Identify which cell holds the provided text, then report its (X, Y) central coordinate. 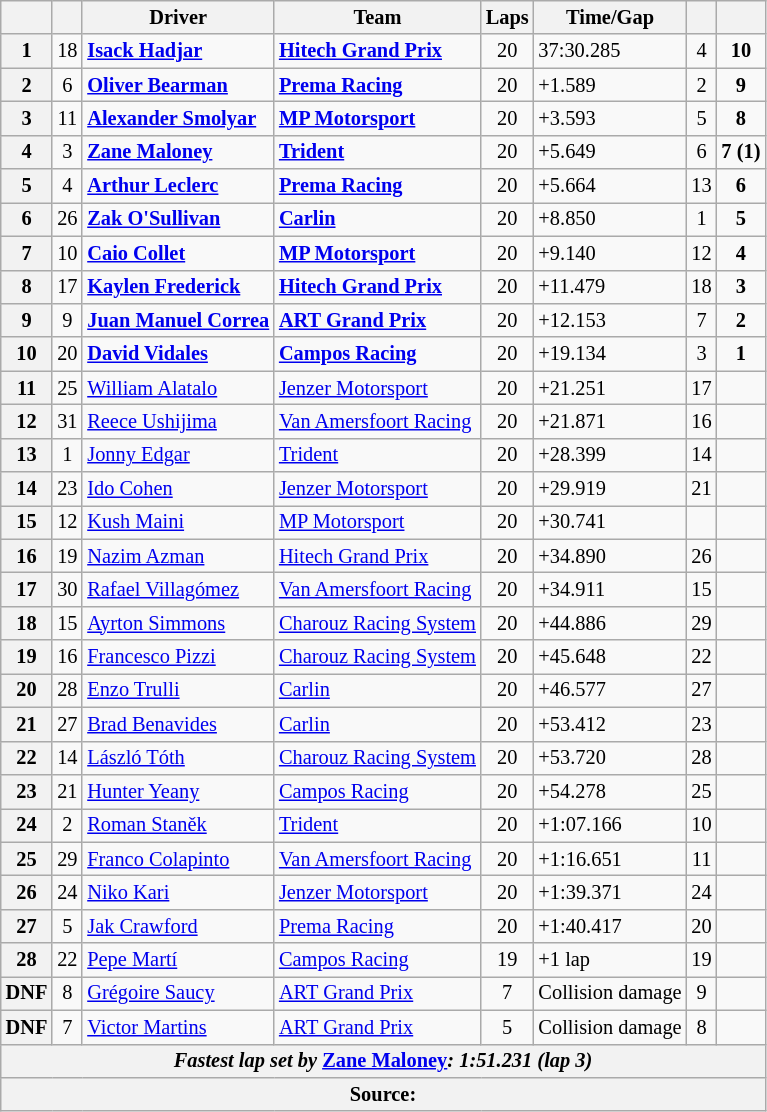
Kaylen Frederick (178, 287)
David Vidales (178, 354)
+8.850 (610, 219)
+11.479 (610, 287)
30 (67, 589)
+44.886 (610, 623)
Isack Hadjar (178, 51)
Source: (384, 1094)
+5.649 (610, 152)
+28.399 (610, 455)
+1:07.166 (610, 825)
Enzo Trulli (178, 690)
+34.890 (610, 556)
+1 lap (610, 960)
31 (67, 421)
Niko Kari (178, 892)
Time/Gap (610, 17)
+1.589 (610, 85)
Ayrton Simmons (178, 623)
Arthur Leclerc (178, 186)
Jonny Edgar (178, 455)
Nazim Azman (178, 556)
Alexander Smolyar (178, 118)
+1:40.417 (610, 926)
Driver (178, 17)
Brad Benavides (178, 724)
37:30.285 (610, 51)
Oliver Bearman (178, 85)
+5.664 (610, 186)
+34.911 (610, 589)
+29.919 (610, 489)
+9.140 (610, 253)
+30.741 (610, 522)
Laps (508, 17)
Juan Manuel Correa (178, 320)
Ido Cohen (178, 489)
+3.593 (610, 118)
William Alatalo (178, 388)
Roman Staněk (178, 825)
+21.871 (610, 421)
+21.251 (610, 388)
+1:16.651 (610, 859)
+53.720 (610, 758)
Pepe Martí (178, 960)
Kush Maini (178, 522)
+1:39.371 (610, 892)
Francesco Pizzi (178, 657)
Jak Crawford (178, 926)
Zak O'Sullivan (178, 219)
+12.153 (610, 320)
+53.412 (610, 724)
+45.648 (610, 657)
Zane Maloney (178, 152)
+46.577 (610, 690)
Rafael Villagómez (178, 589)
7 (1) (742, 152)
Team (378, 17)
Grégoire Saucy (178, 993)
László Tóth (178, 758)
Victor Martins (178, 1027)
+54.278 (610, 791)
Fastest lap set by Zane Maloney: 1:51.231 (lap 3) (384, 1061)
Franco Colapinto (178, 859)
Reece Ushijima (178, 421)
Hunter Yeany (178, 791)
Caio Collet (178, 253)
+19.134 (610, 354)
